Determine the (x, y) coordinate at the center of the cell enclosing the given text.  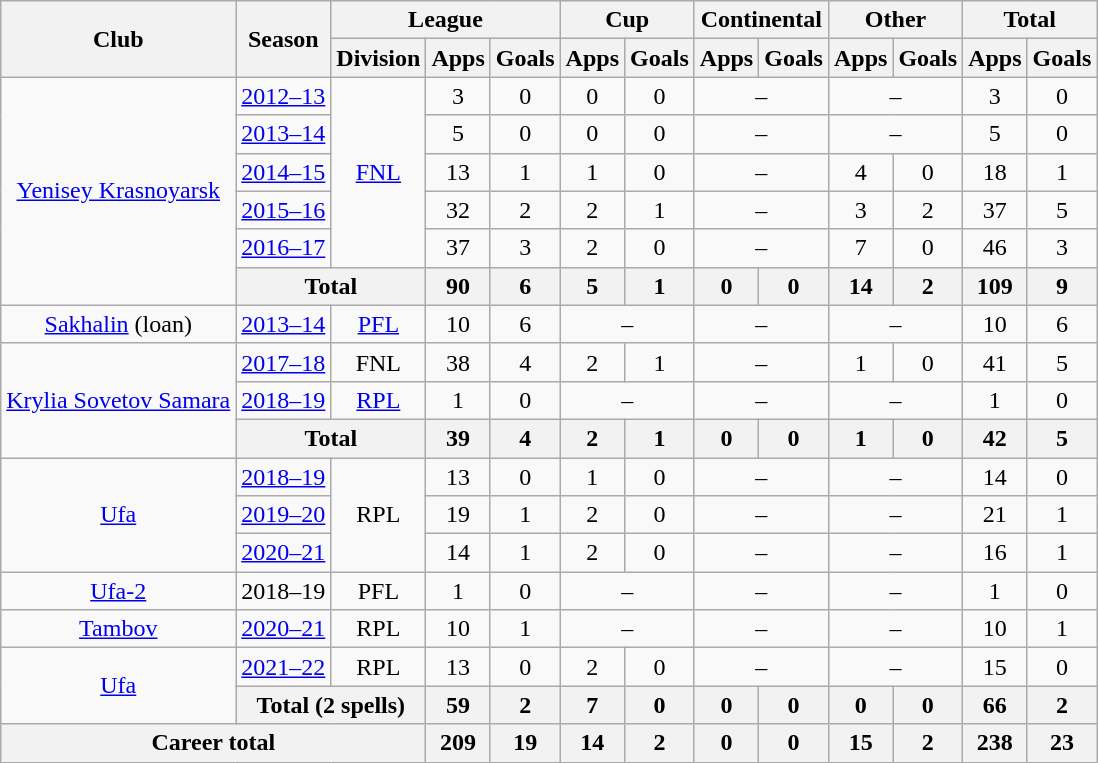
66 (995, 705)
21 (995, 515)
18 (995, 172)
238 (995, 743)
League (446, 20)
Ufa-2 (118, 591)
Total (2 spells) (331, 705)
Season (284, 39)
Cup (627, 20)
Club (118, 39)
2021–22 (284, 667)
2019–20 (284, 515)
Continental (761, 20)
209 (458, 743)
Yenisey Krasnoyarsk (118, 191)
Career total (214, 743)
16 (995, 553)
2017–18 (284, 362)
59 (458, 705)
90 (458, 286)
2014–15 (284, 172)
Tambov (118, 629)
Krylia Sovetov Samara (118, 400)
Other (895, 20)
109 (995, 286)
2012–13 (284, 96)
2015–16 (284, 210)
23 (1062, 743)
39 (458, 438)
42 (995, 438)
32 (458, 210)
46 (995, 248)
Division (378, 58)
2016–17 (284, 248)
9 (1062, 286)
38 (458, 362)
Sakhalin (loan) (118, 324)
41 (995, 362)
